Return the (X, Y) coordinate for the center point of the cell that contains the specified text.  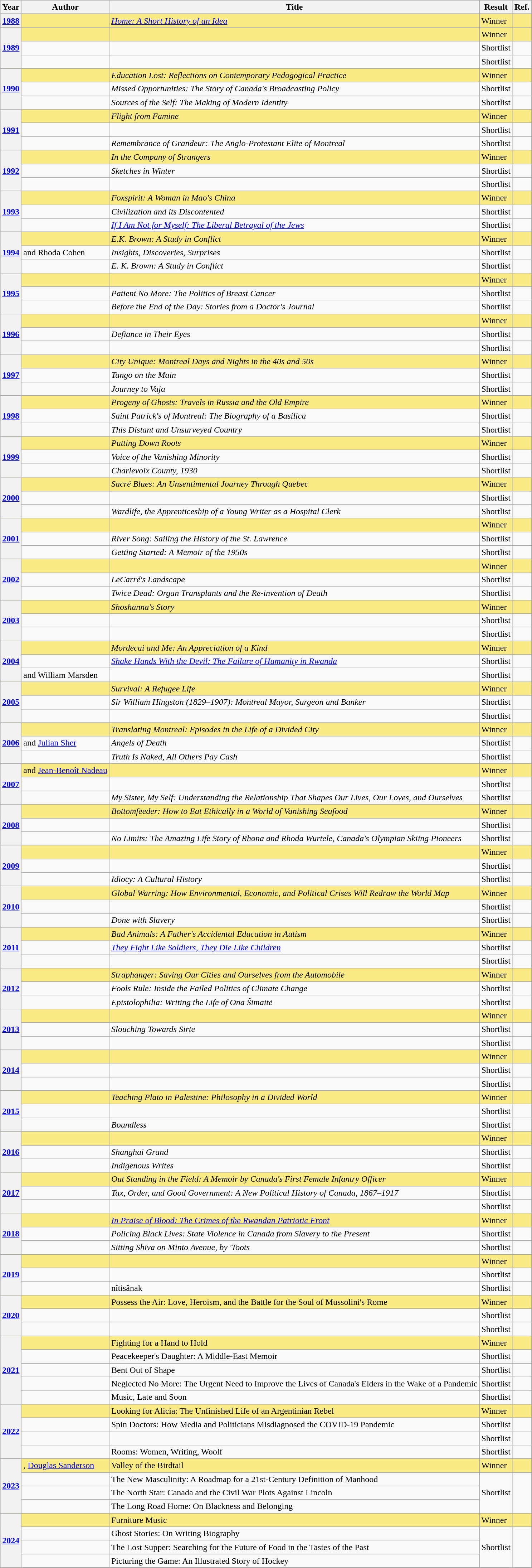
Spin Doctors: How Media and Politicians Misdiagnosed the COVID-19 Pandemic (294, 1424)
and Julian Sher (65, 743)
Picturing the Game: An Illustrated Story of Hockey (294, 1561)
Title (294, 7)
Valley of the Birdtail (294, 1465)
1998 (11, 416)
2022 (11, 1431)
In Praise of Blood: The Crimes of the Rwandan Patriotic Front (294, 1220)
Truth Is Naked, All Others Pay Cash (294, 757)
2016 (11, 1152)
Angels of Death (294, 743)
E.K. Brown: A Study in Conflict (294, 239)
2014 (11, 1070)
Ref. (522, 7)
Shanghai Grand (294, 1152)
Sources of the Self: The Making of Modern Identity (294, 102)
The New Masculinity: A Roadmap for a 21st-Century Definition of Manhood (294, 1479)
, Douglas Sanderson (65, 1465)
1995 (11, 293)
Shoshanna's Story (294, 607)
Bent Out of Shape (294, 1370)
E. K. Brown: A Study in Conflict (294, 266)
Twice Dead: Organ Transplants and the Re-invention of Death (294, 593)
Author (65, 7)
Teaching Plato in Palestine: Philosophy in a Divided World (294, 1097)
Epistolophilia: Writing the Life of Ona Šimaitė (294, 1002)
Civilization and its Discontented (294, 212)
Sir William Hingston (1829–1907): Montreal Mayor, Surgeon and Banker (294, 702)
2009 (11, 866)
2000 (11, 498)
2024 (11, 1540)
Getting Started: A Memoir of the 1950s (294, 552)
2002 (11, 579)
Result (496, 7)
Remembrance of Grandeur: The Anglo-Protestant Elite of Montreal (294, 143)
This Distant and Unsurveyed Country (294, 430)
Peacekeeper's Daughter: A Middle-East Memoir (294, 1356)
Saint Patrick's of Montreal: The Biography of a Basilica (294, 416)
Voice of the Vanishing Minority (294, 457)
1988 (11, 21)
Putting Down Roots (294, 443)
Ghost Stories: On Writing Biography (294, 1534)
2011 (11, 947)
1992 (11, 170)
2005 (11, 702)
Missed Opportunities: The Story of Canada's Broadcasting Policy (294, 89)
2004 (11, 661)
and Rhoda Cohen (65, 252)
River Song: Sailing the History of the St. Lawrence (294, 539)
Looking for Alicia: The Unfinished Life of an Argentinian Rebel (294, 1411)
LeCarré's Landscape (294, 579)
Fools Rule: Inside the Failed Politics of Climate Change (294, 988)
Progeny of Ghosts: Travels in Russia and the Old Empire (294, 402)
If I Am Not for Myself: The Liberal Betrayal of the Jews (294, 225)
The Long Road Home: On Blackness and Belonging (294, 1506)
Possess the Air: Love, Heroism, and the Battle for the Soul of Mussolini's Rome (294, 1302)
2001 (11, 539)
Insights, Discoveries, Surprises (294, 252)
Survival: A Refugee Life (294, 689)
Sacré Blues: An Unsentimental Journey Through Quebec (294, 484)
2015 (11, 1111)
Rooms: Women, Writing, Woolf (294, 1452)
Out Standing in the Field: A Memoir by Canada's First Female Infantry Officer (294, 1179)
Slouching Towards Sirte (294, 1029)
Education Lost: Reflections on Contemporary Pedogogical Practice (294, 75)
Straphanger: Saving Our Cities and Ourselves from the Automobile (294, 975)
Journey to Vaja (294, 389)
Fighting for a Hand to Hold (294, 1343)
Sitting Shiva on Minto Avenue, by 'Toots (294, 1247)
Charlevoix County, 1930 (294, 471)
They Fight Like Soldiers, They Die Like Children (294, 947)
Policing Black Lives: State Violence in Canada from Slavery to the Present (294, 1234)
No Limits: The Amazing Life Story of Rhona and Rhoda Wurtele, Canada's Olympian Skiing Pioneers (294, 839)
1989 (11, 48)
Bottomfeeder: How to Eat Ethically in a World of Vanishing Seafood (294, 811)
Shake Hands With the Devil: The Failure of Humanity in Rwanda (294, 661)
Music, Late and Soon (294, 1397)
Indigenous Writes (294, 1166)
Defiance in Their Eyes (294, 334)
2020 (11, 1316)
1994 (11, 252)
Tax, Order, and Good Government: A New Political History of Canada, 1867–1917 (294, 1193)
2010 (11, 907)
Tango on the Main (294, 375)
1997 (11, 375)
and William Marsden (65, 675)
1996 (11, 334)
Year (11, 7)
Home: A Short History of an Idea (294, 21)
Mordecai and Me: An Appreciation of a Kind (294, 648)
Boundless (294, 1125)
Idiocy: A Cultural History (294, 879)
2007 (11, 784)
2018 (11, 1234)
1999 (11, 457)
2013 (11, 1029)
2006 (11, 743)
Patient No More: The Politics of Breast Cancer (294, 293)
1990 (11, 89)
Bad Animals: A Father's Accidental Education in Autism (294, 934)
2021 (11, 1370)
1993 (11, 212)
2008 (11, 825)
Neglected No More: The Urgent Need to Improve the Lives of Canada's Elders in the Wake of a Pandemic (294, 1384)
Translating Montreal: Episodes in the Life of a Divided City (294, 729)
In the Company of Strangers (294, 157)
My Sister, My Self: Understanding the Relationship That Shapes Our Lives, Our Loves, and Ourselves (294, 797)
Flight from Famine (294, 116)
Furniture Music (294, 1520)
2019 (11, 1274)
and Jean-Benoît Nadeau (65, 770)
The Lost Supper: Searching for the Future of Food in the Tastes of the Past (294, 1547)
1991 (11, 130)
City Unique: Montreal Days and Nights in the 40s and 50s (294, 361)
Global Warring: How Environmental, Economic, and Political Crises Will Redraw the World Map (294, 893)
The North Star: Canada and the Civil War Plots Against Lincoln (294, 1493)
nîtisânak (294, 1288)
2017 (11, 1193)
Before the End of the Day: Stories from a Doctor's Journal (294, 307)
Done with Slavery (294, 920)
Sketches in Winter (294, 171)
2003 (11, 621)
2012 (11, 988)
Wardlife, the Apprenticeship of a Young Writer as a Hospital Clerk (294, 511)
Foxspirit: A Woman in Mao's China (294, 198)
2023 (11, 1486)
